Provide the [x, y] coordinate of the cell's center where the given text is located.  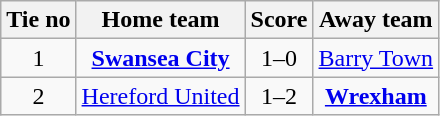
2 [38, 96]
Swansea City [160, 58]
Barry Town [376, 58]
Tie no [38, 20]
Away team [376, 20]
1–0 [279, 58]
Score [279, 20]
Home team [160, 20]
Hereford United [160, 96]
1–2 [279, 96]
1 [38, 58]
Wrexham [376, 96]
